Find where the given text appears and provide that cell's center as (x, y) coordinate. 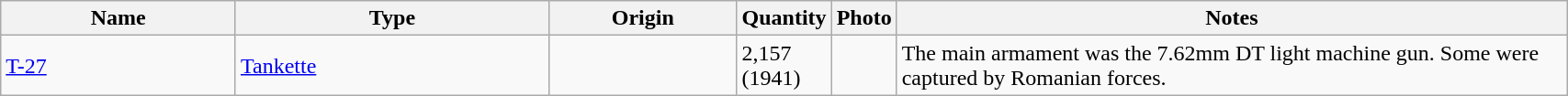
Name (118, 18)
Photo (863, 18)
The main armament was the 7.62mm DT light machine gun. Some were captured by Romanian forces. (1231, 66)
Notes (1231, 18)
2,157 (1941) (784, 66)
Type (391, 18)
Quantity (784, 18)
Tankette (391, 66)
T-27 (118, 66)
Origin (643, 18)
